Pinpoint the cell where the given text exists, returning its [x, y] midpoint coordinate. 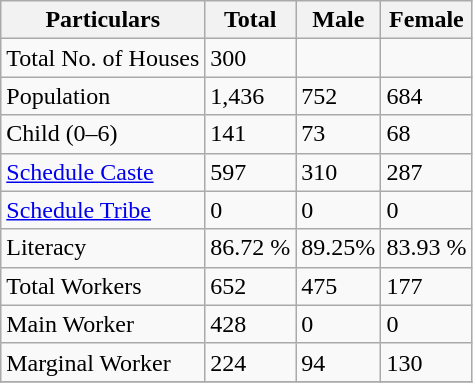
Schedule Caste [103, 172]
Child (0–6) [103, 134]
73 [338, 134]
83.93 % [426, 248]
141 [250, 134]
Male [338, 20]
597 [250, 172]
224 [250, 362]
475 [338, 286]
94 [338, 362]
Female [426, 20]
428 [250, 324]
Population [103, 96]
310 [338, 172]
Literacy [103, 248]
Total No. of Houses [103, 58]
Total Workers [103, 286]
1,436 [250, 96]
Schedule Tribe [103, 210]
287 [426, 172]
300 [250, 58]
Total [250, 20]
86.72 % [250, 248]
Particulars [103, 20]
89.25% [338, 248]
652 [250, 286]
177 [426, 286]
68 [426, 134]
684 [426, 96]
130 [426, 362]
Main Worker [103, 324]
752 [338, 96]
Marginal Worker [103, 362]
